Find where the given text appears and provide that cell's center as (X, Y) coordinate. 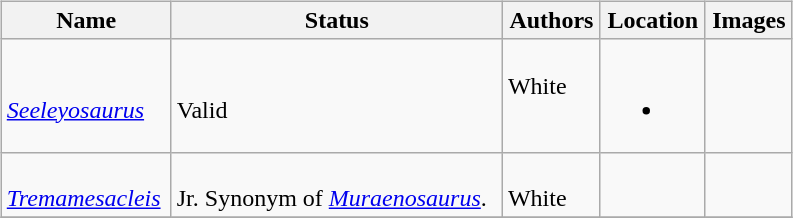
Authors (551, 20)
Location (652, 20)
Seeleyosaurus (86, 96)
Valid (336, 96)
Images (748, 20)
Status (336, 20)
Tremamesacleis (86, 184)
Jr. Synonym of Muraenosaurus. (336, 184)
Name (86, 20)
